Return (X, Y) of the center of cell containing provided text 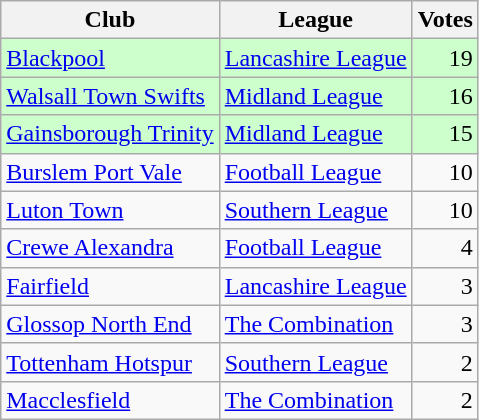
Walsall Town Swifts (110, 96)
Fairfield (110, 286)
Votes (445, 20)
League (316, 20)
Blackpool (110, 58)
16 (445, 96)
19 (445, 58)
15 (445, 134)
Club (110, 20)
Gainsborough Trinity (110, 134)
4 (445, 248)
Macclesfield (110, 400)
Glossop North End (110, 324)
Burslem Port Vale (110, 172)
Luton Town (110, 210)
Crewe Alexandra (110, 248)
Tottenham Hotspur (110, 362)
